Output the [x, y] coordinate of the center of the cell containing the given text.  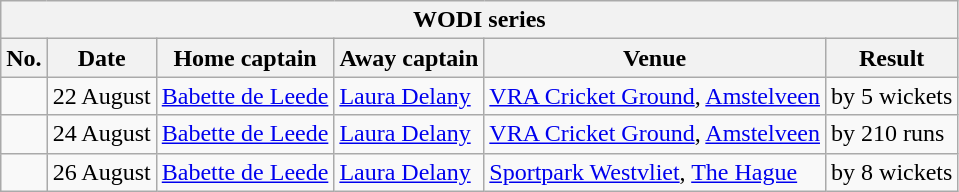
Venue [655, 58]
Date [102, 58]
WODI series [480, 20]
Away captain [409, 58]
No. [24, 58]
22 August [102, 96]
Home captain [245, 58]
by 5 wickets [892, 96]
Sportpark Westvliet, The Hague [655, 172]
24 August [102, 134]
by 210 runs [892, 134]
Result [892, 58]
26 August [102, 172]
by 8 wickets [892, 172]
